From the cell containing the given text, extract its center point as (X, Y) coordinate. 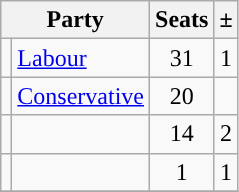
14 (182, 134)
2 (226, 134)
Conservative (81, 96)
20 (182, 96)
Labour (81, 58)
± (226, 20)
31 (182, 58)
Seats (182, 20)
Party (76, 20)
